Search for the cell housing the specified text and yield its [X, Y] center coordinate. 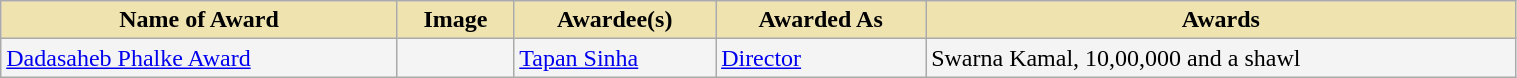
Swarna Kamal, 10,00,000 and a shawl [1221, 58]
Awards [1221, 20]
Tapan Sinha [615, 58]
Director [821, 58]
Awardee(s) [615, 20]
Awarded As [821, 20]
Name of Award [200, 20]
Image [455, 20]
Dadasaheb Phalke Award [200, 58]
